Extract the (X, Y) coordinate from the center of the cell holding the provided text.  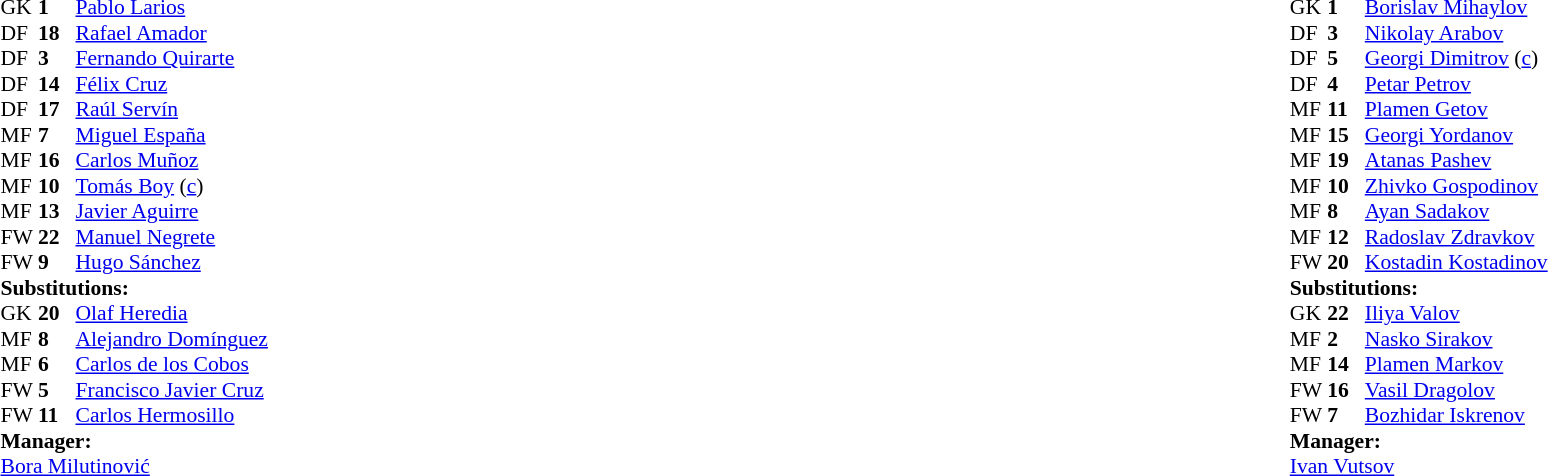
Ayan Sadakov (1456, 211)
Raúl Servín (172, 109)
Iliya Valov (1456, 313)
17 (57, 109)
Plamen Markov (1456, 365)
Nikolay Arabov (1456, 33)
Kostadin Kostadinov (1456, 263)
Fernando Quirarte (172, 59)
Plamen Getov (1456, 109)
6 (57, 365)
Vasil Dragolov (1456, 390)
2 (1346, 339)
Olaf Heredia (172, 313)
Rafael Amador (172, 33)
Atanas Pashev (1456, 161)
Carlos Muñoz (172, 161)
Carlos Hermosillo (172, 415)
Alejandro Domínguez (172, 339)
Georgi Dimitrov (c) (1456, 59)
Miguel España (172, 135)
18 (57, 33)
4 (1346, 84)
Tomás Boy (c) (172, 186)
Francisco Javier Cruz (172, 390)
12 (1346, 237)
15 (1346, 135)
Félix Cruz (172, 84)
19 (1346, 161)
Zhivko Gospodinov (1456, 186)
Carlos de los Cobos (172, 365)
Manuel Negrete (172, 237)
Petar Petrov (1456, 84)
Radoslav Zdravkov (1456, 237)
Bozhidar Iskrenov (1456, 415)
Nasko Sirakov (1456, 339)
Javier Aguirre (172, 211)
Georgi Yordanov (1456, 135)
9 (57, 263)
13 (57, 211)
Hugo Sánchez (172, 263)
